Identify which cell holds the provided text, then report its (X, Y) central coordinate. 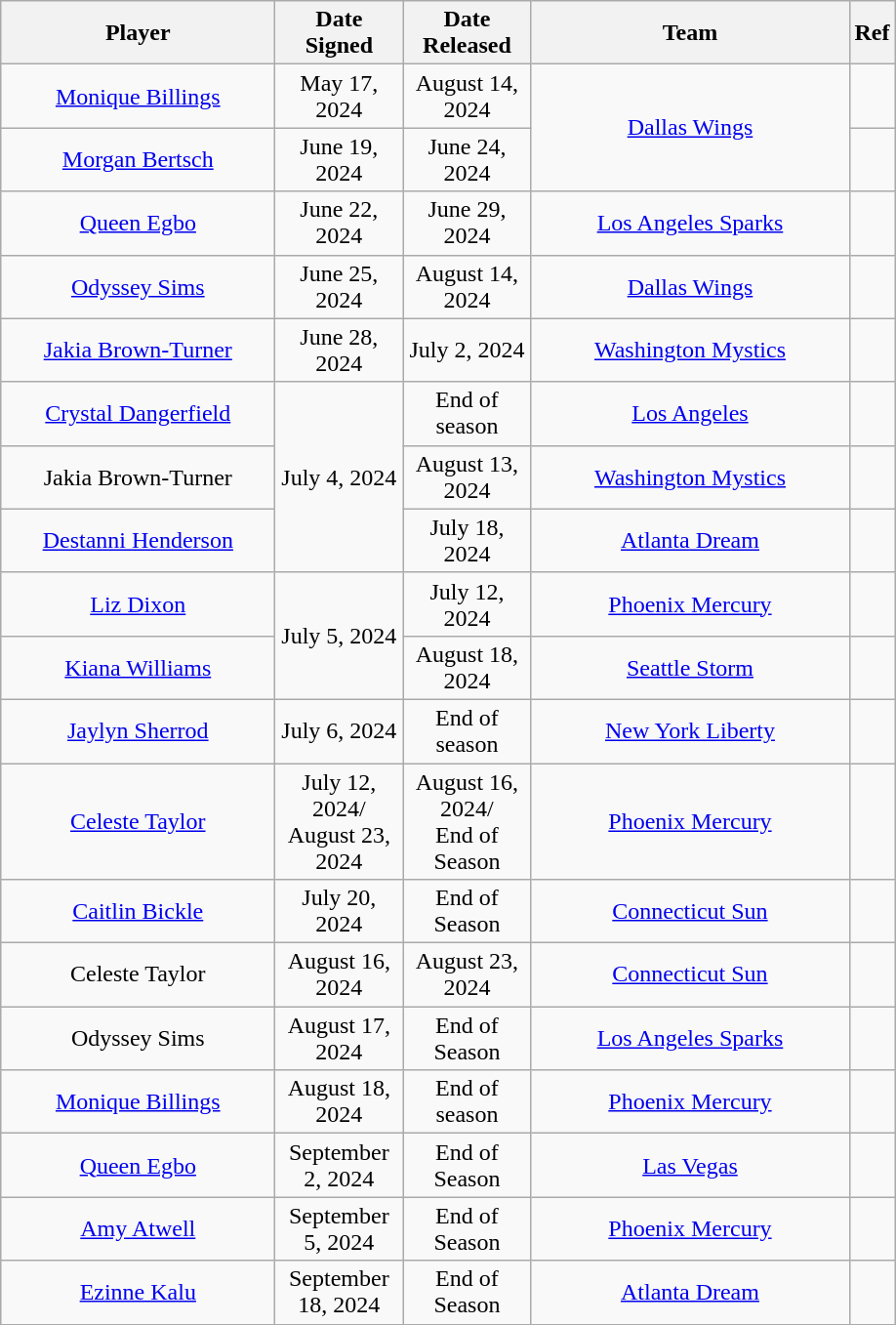
July 12, 2024 (467, 603)
August 13, 2024 (467, 476)
August 16, 2024/End of Season (467, 822)
Liz Dixon (139, 603)
Seattle Storm (690, 668)
Date Released (467, 33)
Amy Atwell (139, 1228)
August 17, 2024 (340, 1039)
Crystal Dangerfield (139, 414)
June 25, 2024 (340, 287)
Morgan Bertsch (139, 160)
July 12, 2024/August 23, 2024 (340, 822)
May 17, 2024 (340, 96)
July 2, 2024 (467, 350)
June 19, 2024 (340, 160)
New York Liberty (690, 730)
July 5, 2024 (340, 636)
July 20, 2024 (340, 912)
June 28, 2024 (340, 350)
Los Angeles (690, 414)
Las Vegas (690, 1166)
Team (690, 33)
Ezinne Kalu (139, 1293)
Destanni Henderson (139, 541)
Ref (873, 33)
August 16, 2024 (340, 974)
September 2, 2024 (340, 1166)
June 24, 2024 (467, 160)
July 4, 2024 (340, 476)
July 18, 2024 (467, 541)
Jaylyn Sherrod (139, 730)
September 18, 2024 (340, 1293)
Date Signed (340, 33)
June 22, 2024 (340, 223)
July 6, 2024 (340, 730)
Caitlin Bickle (139, 912)
Kiana Williams (139, 668)
August 23, 2024 (467, 974)
September 5, 2024 (340, 1228)
June 29, 2024 (467, 223)
Player (139, 33)
